Locate the cell with the specified text and output its [X, Y] center coordinate. 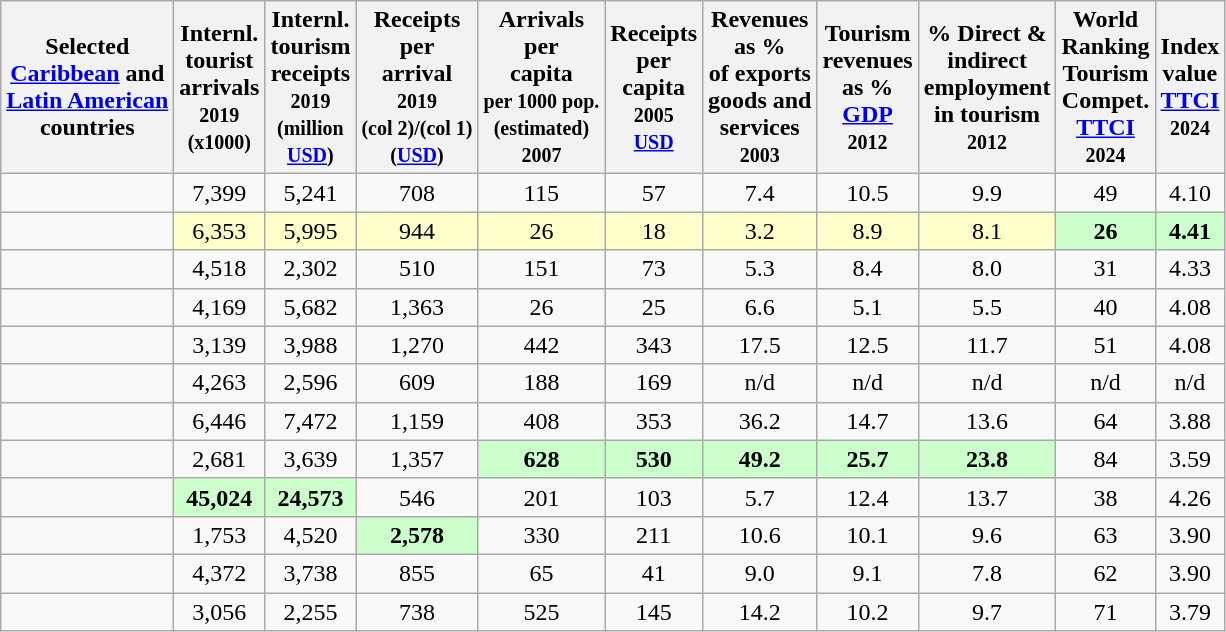
510 [417, 269]
855 [417, 573]
63 [1106, 535]
% Direct & indirectemploymentin tourism2012 [987, 88]
8.9 [868, 231]
3,139 [220, 345]
9.6 [987, 535]
738 [417, 611]
103 [654, 497]
45,024 [220, 497]
3,056 [220, 611]
6,446 [220, 421]
12.5 [868, 345]
64 [1106, 421]
530 [654, 459]
3.79 [1190, 611]
10.1 [868, 535]
Internl. tourism receipts2019(millionUSD) [310, 88]
7.4 [760, 193]
Indexvalue TTCI2024 [1190, 88]
4.10 [1190, 193]
7.8 [987, 573]
628 [542, 459]
1,363 [417, 307]
7,399 [220, 193]
18 [654, 231]
Internl. touristarrivals2019 (x1000) [220, 88]
13.6 [987, 421]
2,302 [310, 269]
546 [417, 497]
169 [654, 383]
62 [1106, 573]
24,573 [310, 497]
73 [654, 269]
8.0 [987, 269]
3,988 [310, 345]
Arrivalspercapitaper 1000 pop.(estimated)2007 [542, 88]
5,682 [310, 307]
57 [654, 193]
10.6 [760, 535]
151 [542, 269]
71 [1106, 611]
4,263 [220, 383]
4.26 [1190, 497]
6.6 [760, 307]
13.7 [987, 497]
41 [654, 573]
708 [417, 193]
51 [1106, 345]
6,353 [220, 231]
3.88 [1190, 421]
9.0 [760, 573]
5,995 [310, 231]
8.4 [868, 269]
145 [654, 611]
31 [1106, 269]
5.1 [868, 307]
1,270 [417, 345]
343 [654, 345]
9.1 [868, 573]
4.33 [1190, 269]
211 [654, 535]
49.2 [760, 459]
Receipts per arrival 2019(col 2)/(col 1)(USD) [417, 88]
4,372 [220, 573]
3,639 [310, 459]
12.4 [868, 497]
14.7 [868, 421]
330 [542, 535]
4,169 [220, 307]
2,681 [220, 459]
17.5 [760, 345]
5.5 [987, 307]
525 [542, 611]
1,357 [417, 459]
Selected Caribbean andLatin American countries [88, 88]
84 [1106, 459]
Receipts per capita2005 USD [654, 88]
38 [1106, 497]
5.7 [760, 497]
14.2 [760, 611]
4,518 [220, 269]
49 [1106, 193]
8.1 [987, 231]
2,255 [310, 611]
WorldRankingTourismCompet.TTCI2024 [1106, 88]
944 [417, 231]
609 [417, 383]
201 [542, 497]
23.8 [987, 459]
5.3 [760, 269]
2,578 [417, 535]
65 [542, 573]
442 [542, 345]
188 [542, 383]
1,159 [417, 421]
9.9 [987, 193]
25 [654, 307]
11.7 [987, 345]
7,472 [310, 421]
408 [542, 421]
1,753 [220, 535]
115 [542, 193]
9.7 [987, 611]
5,241 [310, 193]
10.2 [868, 611]
3.2 [760, 231]
4.41 [1190, 231]
Tourismrevenues as % GDP 2012 [868, 88]
36.2 [760, 421]
2,596 [310, 383]
4,520 [310, 535]
353 [654, 421]
40 [1106, 307]
Revenues as % of exportsgoods andservices2003 [760, 88]
10.5 [868, 193]
25.7 [868, 459]
3.59 [1190, 459]
3,738 [310, 573]
